From the cell containing the given text, extract its center point as (x, y) coordinate. 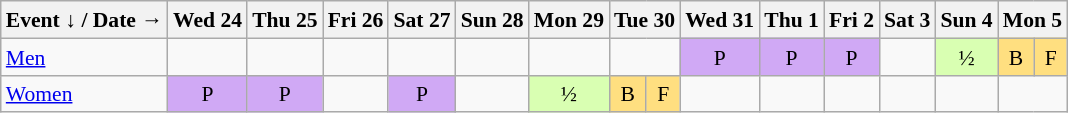
Event ↓ / Date → (84, 20)
Fri 2 (852, 20)
Fri 26 (356, 20)
Mon 5 (1032, 20)
Wed 31 (720, 20)
Sat 3 (907, 20)
Thu 25 (285, 20)
Thu 1 (792, 20)
Women (84, 94)
Wed 24 (208, 20)
Sat 27 (422, 20)
Mon 29 (569, 20)
Tue 30 (644, 20)
Sun 28 (492, 20)
Men (84, 56)
Sun 4 (966, 20)
